Detect which cell encompasses the target text, then output its (X, Y) center coordinate. 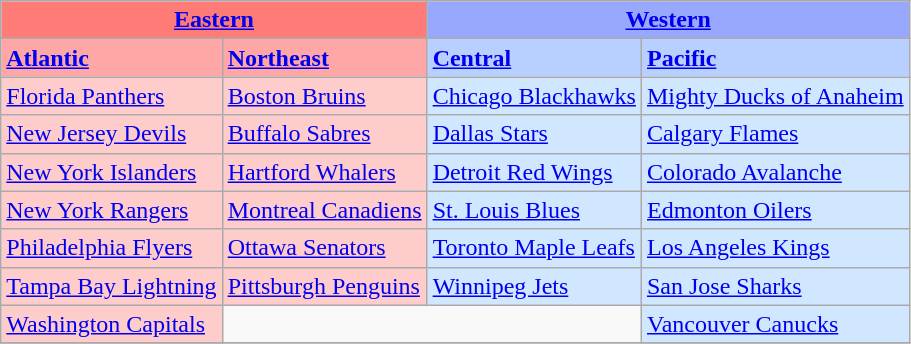
Calgary Flames (775, 134)
Winnipeg Jets (534, 286)
Boston Bruins (324, 96)
Eastern (214, 20)
New York Islanders (112, 172)
Tampa Bay Lightning (112, 286)
Edmonton Oilers (775, 210)
St. Louis Blues (534, 210)
Buffalo Sabres (324, 134)
Central (534, 58)
Detroit Red Wings (534, 172)
Washington Capitals (112, 324)
Colorado Avalanche (775, 172)
Ottawa Senators (324, 248)
Western (668, 20)
New Jersey Devils (112, 134)
Chicago Blackhawks (534, 96)
Vancouver Canucks (775, 324)
San Jose Sharks (775, 286)
Mighty Ducks of Anaheim (775, 96)
Hartford Whalers (324, 172)
Toronto Maple Leafs (534, 248)
Dallas Stars (534, 134)
Pacific (775, 58)
New York Rangers (112, 210)
Montreal Canadiens (324, 210)
Pittsburgh Penguins (324, 286)
Philadelphia Flyers (112, 248)
Atlantic (112, 58)
Los Angeles Kings (775, 248)
Northeast (324, 58)
Florida Panthers (112, 96)
